Extract the (X, Y) coordinate from the center of the cell holding the provided text.  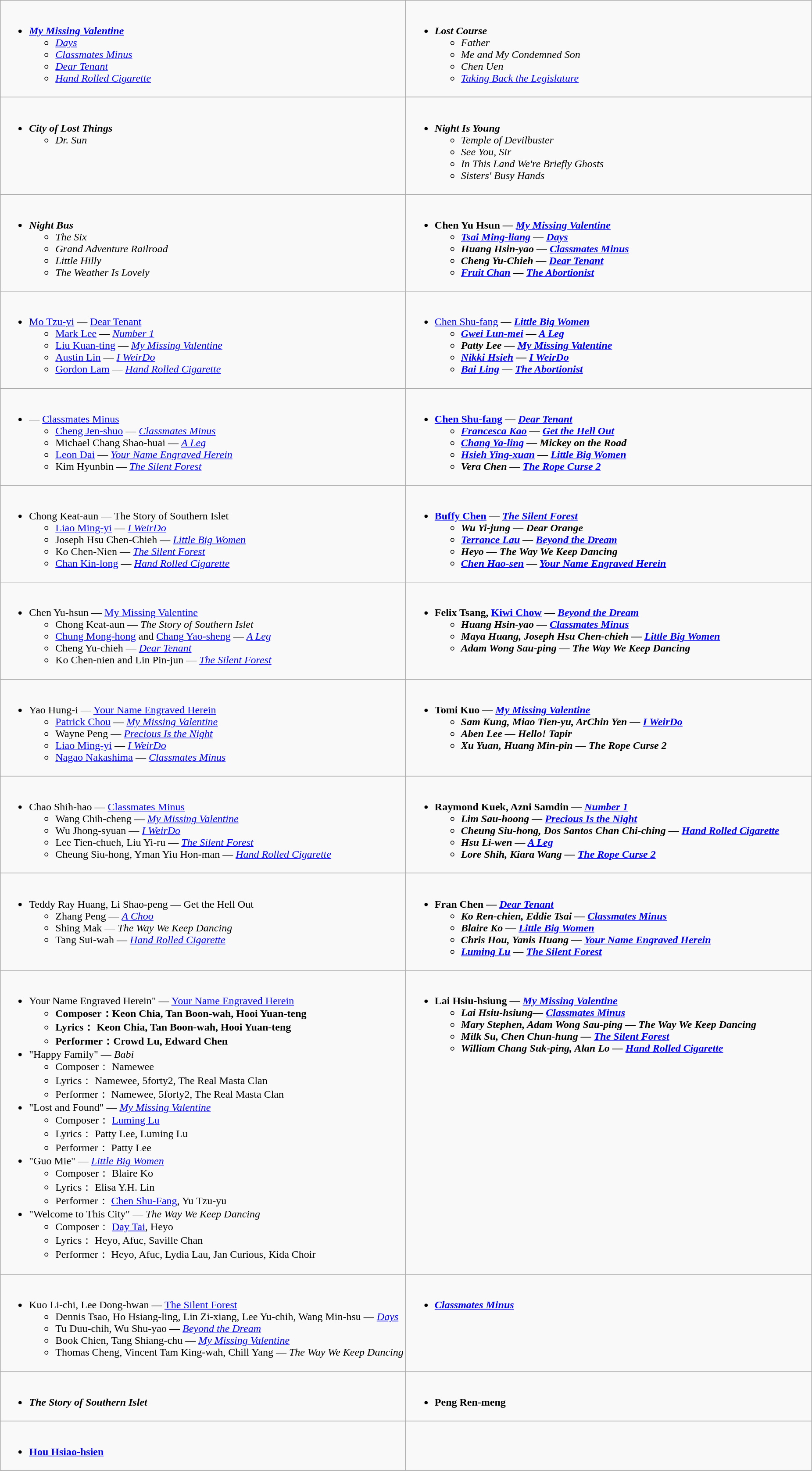
Classmates Minus (609, 1323)
City of Lost ThingsDr. Sun (204, 146)
Night BusThe SixGrand Adventure RailroadLittle HillyThe Weather Is Lovely (204, 243)
Lost CourseFatherMe and My Condemned SonChen UenTaking Back the Legislature (609, 49)
Hou Hsiao-hsien (204, 1446)
Mo Tzu-yi — Dear TenantMark Lee — Number 1Liu Kuan-ting — My Missing ValentineAustin Lin — I WeirDoGordon Lam — Hand Rolled Cigarette (204, 340)
Chen Yu Hsun — My Missing ValentineTsai Ming-liang — DaysHuang Hsin-yao — Classmates MinusCheng Yu-Chieh — Dear TenantFruit Chan — The Abortionist (609, 243)
— Classmates MinusCheng Jen-shuo — Classmates MinusMichael Chang Shao-huai — A LegLeon Dai — Your Name Engraved HereinKim Hyunbin — The Silent Forest (204, 437)
Teddy Ray Huang, Li Shao-peng — Get the Hell OutZhang Peng — A ChooShing Mak — The Way We Keep DancingTang Sui-wah — Hand Rolled Cigarette (204, 921)
The Story of Southern Islet (204, 1396)
Peng Ren-meng (609, 1396)
Tomi Kuo — My Missing ValentineSam Kung, Miao Tien-yu, ArChin Yen — I WeirDoAben Lee — Hello! TapirXu Yuan, Huang Min-pin — The Rope Curse 2 (609, 727)
My Missing ValentineDaysClassmates MinusDear TenantHand Rolled Cigarette (204, 49)
Chen Shu-fang — Little Big WomenGwei Lun-mei — A LegPatty Lee — My Missing ValentineNikki Hsieh — I WeirDoBai Ling — The Abortionist (609, 340)
Night Is YoungTemple of DevilbusterSee You, SirIn This Land We're Briefly GhostsSisters' Busy Hands (609, 146)
